Identify which cell holds the provided text, then report its [X, Y] central coordinate. 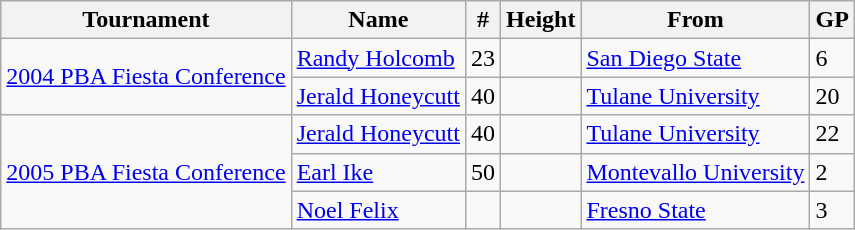
3 [832, 210]
22 [832, 134]
2 [832, 172]
Earl Ike [378, 172]
50 [482, 172]
Fresno State [696, 210]
San Diego State [696, 58]
2005 PBA Fiesta Conference [146, 172]
Name [378, 20]
Montevallo University [696, 172]
# [482, 20]
From [696, 20]
Tournament [146, 20]
2004 PBA Fiesta Conference [146, 77]
23 [482, 58]
GP [832, 20]
6 [832, 58]
20 [832, 96]
Height [541, 20]
Randy Holcomb [378, 58]
Noel Felix [378, 210]
